For the text-containing cell, return its midpoint in [X, Y] coordinate format. 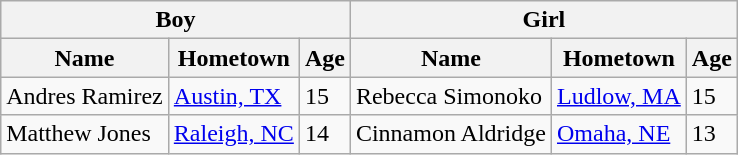
Girl [544, 20]
Andres Ramirez [85, 96]
Ludlow, MA [618, 96]
13 [712, 134]
14 [324, 134]
Matthew Jones [85, 134]
Rebecca Simonoko [450, 96]
Omaha, NE [618, 134]
Cinnamon Aldridge [450, 134]
Raleigh, NC [234, 134]
Austin, TX [234, 96]
Boy [176, 20]
